Provide the (x, y) coordinate of the cell's center where the given text is located.  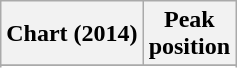
Peakposition (189, 34)
Chart (2014) (72, 34)
